Capture the cell that displays the provided text and extract its (x, y) central coordinate. 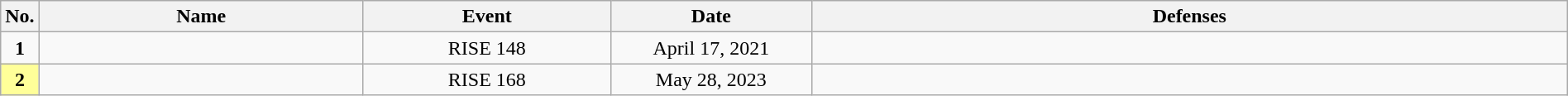
April 17, 2021 (711, 48)
Name (201, 17)
RISE 148 (486, 48)
2 (20, 79)
May 28, 2023 (711, 79)
No. (20, 17)
Date (711, 17)
1 (20, 48)
Event (486, 17)
RISE 168 (486, 79)
Defenses (1189, 17)
